Return (X, Y) of the center of cell containing provided text 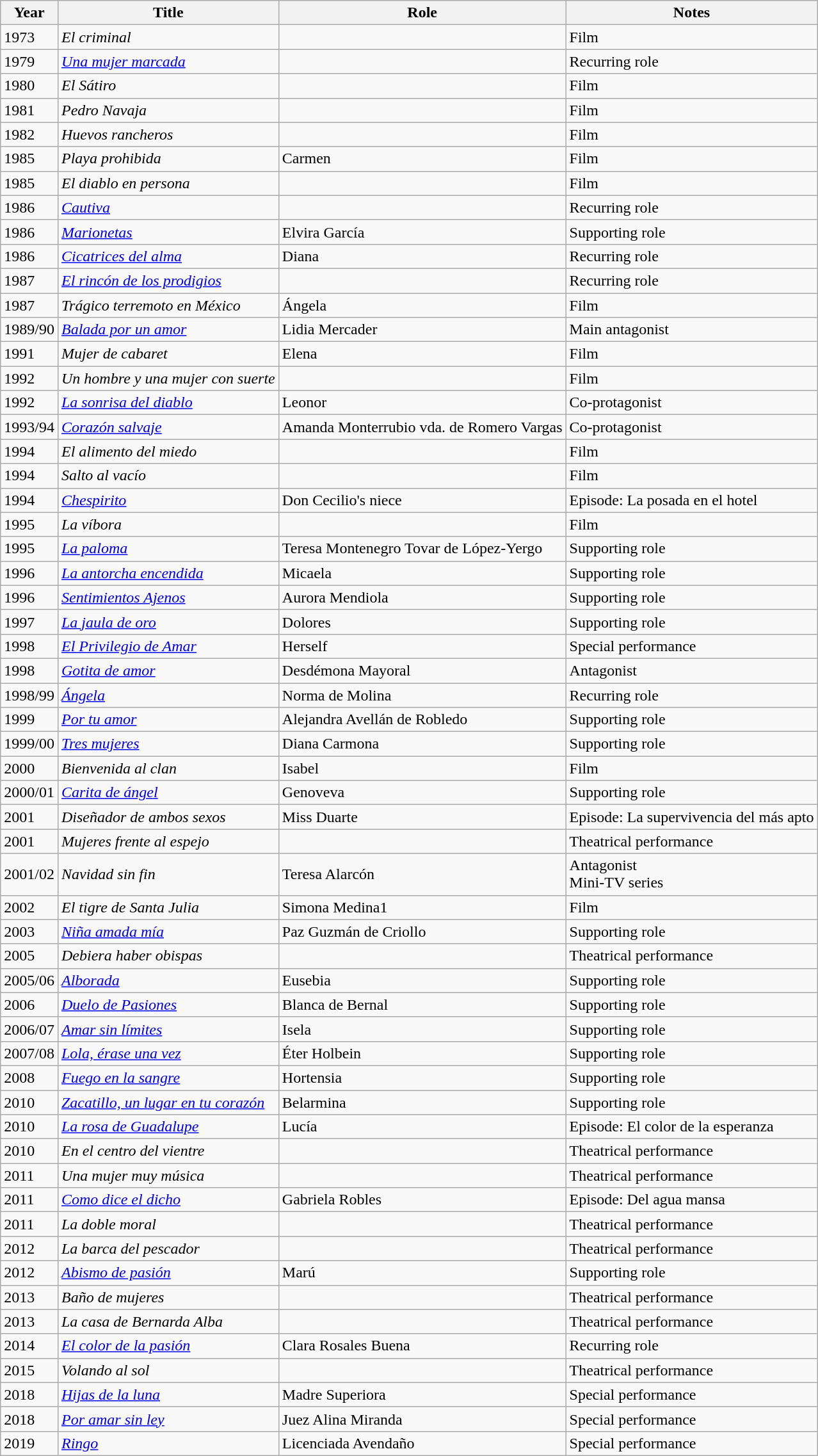
Micaela (422, 573)
Zacatillo, un lugar en tu corazón (168, 1102)
Desdémona Mayoral (422, 670)
Tres mujeres (168, 744)
Teresa Alarcón (422, 875)
1982 (29, 134)
El Privilegio de Amar (168, 646)
Carmen (422, 159)
Belarmina (422, 1102)
Como dice el dicho (168, 1200)
Carita de ángel (168, 793)
Hijas de la luna (168, 1395)
1991 (29, 354)
En el centro del vientre (168, 1151)
El criminal (168, 37)
La doble moral (168, 1224)
2007/08 (29, 1053)
Por amar sin ley (168, 1419)
2019 (29, 1443)
El rincón de los prodigios (168, 280)
1980 (29, 86)
Hortensia (422, 1078)
Lola, érase una vez (168, 1053)
Isabel (422, 768)
Ringo (168, 1443)
1998/99 (29, 695)
Una mujer muy música (168, 1176)
Don Cecilio's niece (422, 500)
Mujer de cabaret (168, 354)
Eusebia (422, 980)
La casa de Bernarda Alba (168, 1322)
Genoveva (422, 793)
Bienvenida al clan (168, 768)
Lidia Mercader (422, 330)
2015 (29, 1370)
1999 (29, 720)
Paz Guzmán de Criollo (422, 932)
Abismo de pasión (168, 1273)
Éter Holbein (422, 1053)
Balada por un amor (168, 330)
1981 (29, 110)
Episode: La posada en el hotel (691, 500)
Volando al sol (168, 1370)
Corazón salvaje (168, 427)
Gotita de amor (168, 670)
2003 (29, 932)
La rosa de Guadalupe (168, 1127)
Juez Alina Miranda (422, 1419)
1999/00 (29, 744)
Year (29, 13)
La jaula de oro (168, 622)
Playa prohibida (168, 159)
Diseñador de ambos sexos (168, 817)
Trágico terremoto en México (168, 305)
Niña amada mía (168, 932)
Salto al vacío (168, 476)
Blanca de Bernal (422, 1005)
2000 (29, 768)
Baño de mujeres (168, 1297)
Marú (422, 1273)
Chespirito (168, 500)
Alborada (168, 980)
La paloma (168, 549)
Elena (422, 354)
Teresa Montenegro Tovar de López-Yergo (422, 549)
2005/06 (29, 980)
Cicatrices del alma (168, 256)
Antagonist (691, 670)
2008 (29, 1078)
AntagonistMini-TV series (691, 875)
La sonrisa del diablo (168, 403)
Isela (422, 1029)
Fuego en la sangre (168, 1078)
Episode: Del agua mansa (691, 1200)
2006/07 (29, 1029)
Un hombre y una mujer con suerte (168, 378)
Madre Superiora (422, 1395)
Duelo de Pasiones (168, 1005)
Title (168, 13)
Debiera haber obispas (168, 956)
Elvira García (422, 232)
Herself (422, 646)
Main antagonist (691, 330)
Episode: El color de la esperanza (691, 1127)
2006 (29, 1005)
1973 (29, 37)
El alimento del miedo (168, 451)
Norma de Molina (422, 695)
Notes (691, 13)
2001/02 (29, 875)
La barca del pescador (168, 1249)
Clara Rosales Buena (422, 1346)
Sentimientos Ajenos (168, 597)
Diana (422, 256)
Alejandra Avellán de Robledo (422, 720)
Una mujer marcada (168, 61)
Leonor (422, 403)
El color de la pasión (168, 1346)
Diana Carmona (422, 744)
Cautiva (168, 207)
2002 (29, 907)
Miss Duarte (422, 817)
2000/01 (29, 793)
1989/90 (29, 330)
Episode: La supervivencia del más apto (691, 817)
Role (422, 13)
Pedro Navaja (168, 110)
1979 (29, 61)
Gabriela Robles (422, 1200)
Huevos rancheros (168, 134)
Dolores (422, 622)
Navidad sin fin (168, 875)
La antorcha encendida (168, 573)
1997 (29, 622)
2014 (29, 1346)
Por tu amor (168, 720)
La víbora (168, 524)
El tigre de Santa Julia (168, 907)
El diablo en persona (168, 183)
El Sátiro (168, 86)
2005 (29, 956)
Mujeres frente al espejo (168, 841)
Amanda Monterrubio vda. de Romero Vargas (422, 427)
Licenciada Avendaño (422, 1443)
Amar sin límites (168, 1029)
1993/94 (29, 427)
Lucía (422, 1127)
Simona Medina1 (422, 907)
Marionetas (168, 232)
Aurora Mendiola (422, 597)
